Determine the (x, y) coordinate at the center of the cell enclosing the given text.  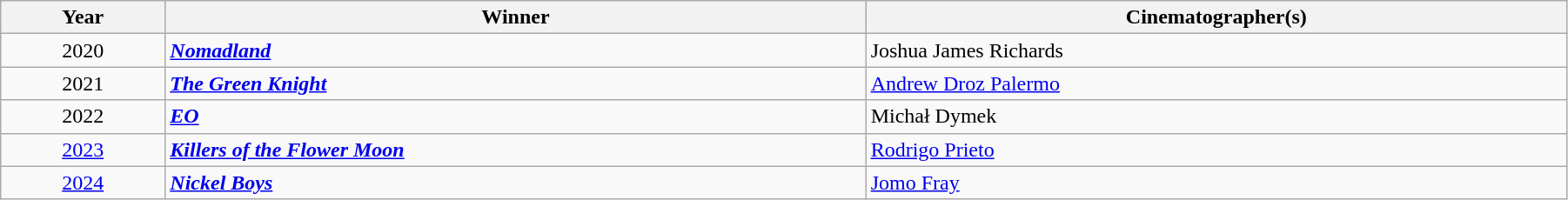
2020 (84, 50)
Year (84, 17)
Michał Dymek (1216, 117)
Nomadland (515, 50)
Rodrigo Prieto (1216, 150)
EO (515, 117)
2022 (84, 117)
Andrew Droz Palermo (1216, 83)
Cinematographer(s) (1216, 17)
Nickel Boys (515, 183)
Jomo Fray (1216, 183)
2024 (84, 183)
2023 (84, 150)
The Green Knight (515, 83)
Killers of the Flower Moon (515, 150)
Joshua James Richards (1216, 50)
2021 (84, 83)
Winner (515, 17)
